Capture the cell that displays the provided text and extract its [x, y] central coordinate. 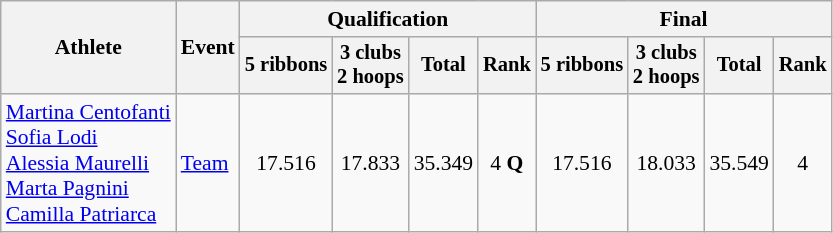
35.349 [444, 163]
Qualification [388, 19]
18.033 [666, 163]
35.549 [738, 163]
Athlete [88, 48]
4 Q [507, 163]
Team [208, 163]
Final [684, 19]
17.833 [370, 163]
4 [803, 163]
Event [208, 48]
Martina CentofantiSofia LodiAlessia MaurelliMarta PagniniCamilla Patriarca [88, 163]
